Pinpoint the cell where the given text exists, returning its [x, y] midpoint coordinate. 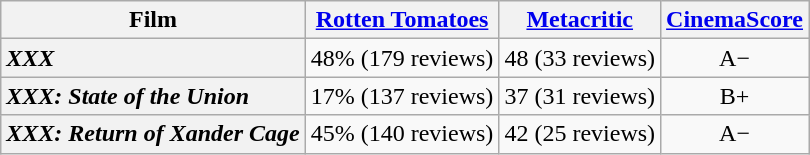
37 (31 reviews) [580, 96]
XXX: State of the Union [153, 96]
Metacritic [580, 20]
45% (140 reviews) [402, 134]
17% (137 reviews) [402, 96]
B+ [735, 96]
Film [153, 20]
48% (179 reviews) [402, 58]
42 (25 reviews) [580, 134]
Rotten Tomatoes [402, 20]
48 (33 reviews) [580, 58]
XXX: Return of Xander Cage [153, 134]
CinemaScore [735, 20]
XXX [153, 58]
